Detect which cell encompasses the target text, then output its [x, y] center coordinate. 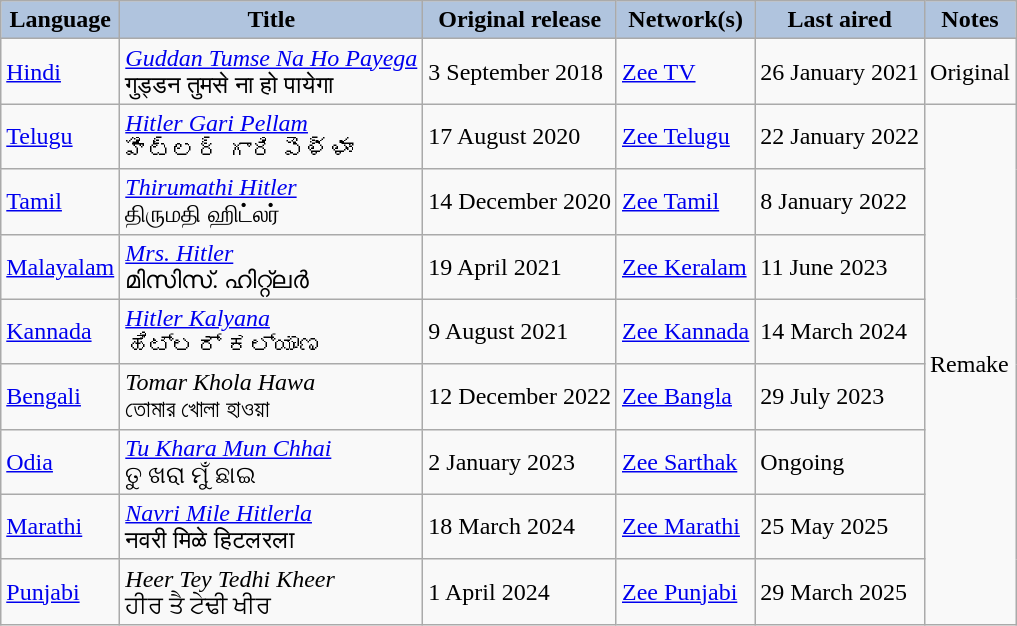
Guddan Tumse Na Ho Payega गुड्डन तुमसे ना हो पायेगा [272, 72]
Zee Keralam [685, 266]
Tu Khara Mun Chhai ତୁ ଖରା ମୁଁ ଛାଇ [272, 462]
11 June 2023 [840, 266]
8 January 2022 [840, 202]
Zee Telugu [685, 136]
12 December 2022 [520, 396]
Hindi [60, 72]
Marathi [60, 526]
Punjabi [60, 592]
17 August 2020 [520, 136]
Mrs. Hitler മിസിസ്. ഹിറ്റ്ലർ [272, 266]
Zee Bangla [685, 396]
Zee Sarthak [685, 462]
29 March 2025 [840, 592]
Notes [970, 20]
Last aired [840, 20]
14 December 2020 [520, 202]
Heer Tey Tedhi Kheer ਹੀਰ ਤੈ ਟੇਢੀ ਖੀਰ [272, 592]
Zee Kannada [685, 332]
Hitler Gari Pellam హిట్లర్ గారి పెళ్ళాం [272, 136]
Tamil [60, 202]
9 August 2021 [520, 332]
19 April 2021 [520, 266]
Zee Punjabi [685, 592]
Title [272, 20]
18 March 2024 [520, 526]
Odia [60, 462]
3 September 2018 [520, 72]
Malayalam [60, 266]
Bengali [60, 396]
Zee Tamil [685, 202]
2 January 2023 [520, 462]
26 January 2021 [840, 72]
14 March 2024 [840, 332]
Language [60, 20]
29 July 2023 [840, 396]
Original release [520, 20]
Thirumathi Hitler திருமதி ஹிட்லர் [272, 202]
1 April 2024 [520, 592]
25 May 2025 [840, 526]
22 January 2022 [840, 136]
Navri Mile Hitlerla नवरी मिळे हिटलरला [272, 526]
Kannada [60, 332]
Zee Marathi [685, 526]
Original [970, 72]
Remake [970, 364]
Network(s) [685, 20]
Tomar Khola Hawa তোমার খোলা হাওয়া [272, 396]
Hitler Kalyana ಹಿಟ್ಲರ್ ಕಲ್ಯಾಣ [272, 332]
Ongoing [840, 462]
Telugu [60, 136]
Zee TV [685, 72]
